Locate the cell with the specified text and output its [X, Y] center coordinate. 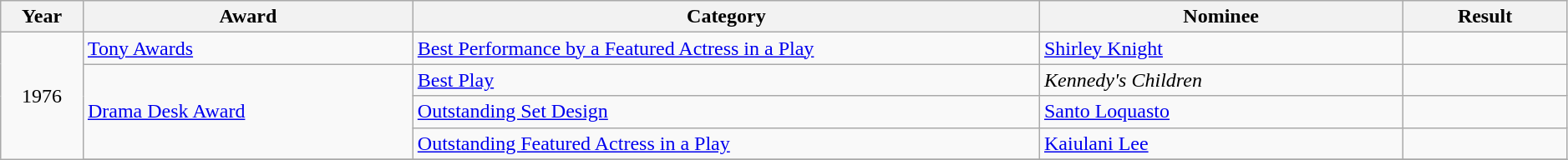
Outstanding Set Design [726, 112]
Best Play [726, 80]
Outstanding Featured Actress in a Play [726, 143]
Kennedy's Children [1220, 80]
Shirley Knight [1220, 48]
Result [1485, 17]
Best Performance by a Featured Actress in a Play [726, 48]
1976 [42, 96]
Category [726, 17]
Tony Awards [247, 48]
Drama Desk Award [247, 112]
Nominee [1220, 17]
Santo Loquasto [1220, 112]
Kaiulani Lee [1220, 143]
Year [42, 17]
Award [247, 17]
